Identify which cell holds the provided text, then report its [x, y] central coordinate. 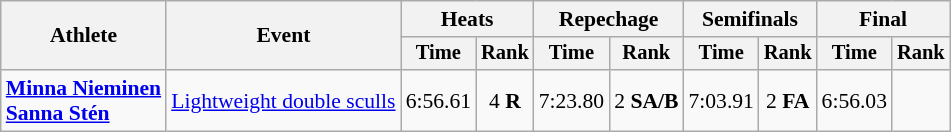
Event [283, 36]
2 FA [788, 100]
6:56.61 [438, 100]
Heats [468, 19]
Repechage [609, 19]
2 SA/B [646, 100]
7:23.80 [572, 100]
6:56.03 [854, 100]
Semifinals [750, 19]
Minna NieminenSanna Stén [84, 100]
Athlete [84, 36]
Final [884, 19]
4 R [505, 100]
7:03.91 [720, 100]
Lightweight double sculls [283, 100]
